For the text-containing cell, return its midpoint in [X, Y] coordinate format. 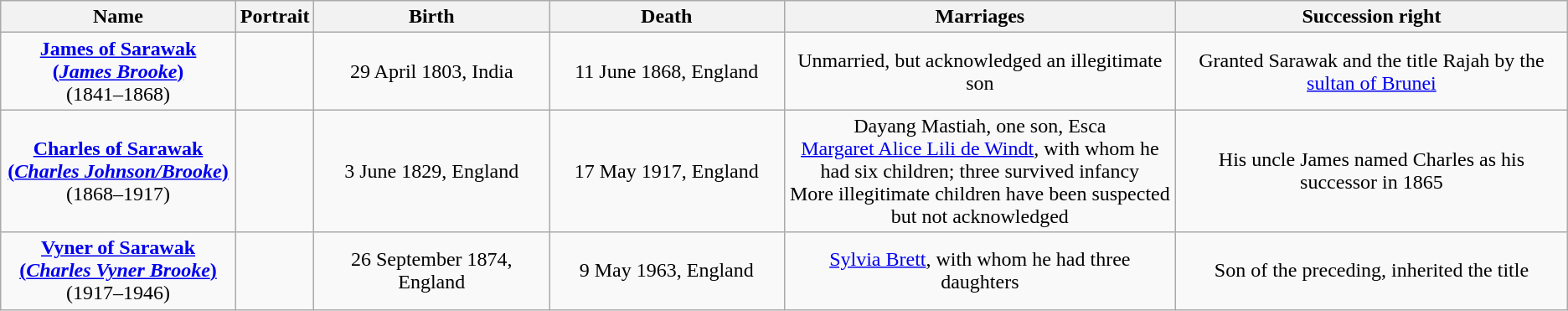
Birth [432, 17]
Sylvia Brett, with whom he had three daughters [980, 271]
Son of the preceding, inherited the title [1372, 271]
Marriages [980, 17]
17 May 1917, England [667, 171]
His uncle James named Charles as his successor in 1865 [1372, 171]
29 April 1803, India [432, 71]
11 June 1868, England [667, 71]
3 June 1829, England [432, 171]
Charles of Sarawak(Charles Johnson/Brooke)(1868–1917) [119, 171]
9 May 1963, England [667, 271]
Death [667, 17]
26 September 1874, England [432, 271]
James of Sarawak(James Brooke)(1841–1868) [119, 71]
Vyner of Sarawak(Charles Vyner Brooke)(1917–1946) [119, 271]
Portrait [275, 17]
Granted Sarawak and the title Rajah by the sultan of Brunei [1372, 71]
Unmarried, but acknowledged an illegitimate son [980, 71]
Name [119, 17]
Succession right [1372, 17]
